Return the [x, y] coordinate for the center point of the cell that contains the specified text.  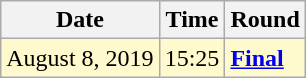
Date [80, 20]
Round [265, 20]
Time [192, 20]
Final [265, 58]
15:25 [192, 58]
August 8, 2019 [80, 58]
